Output the (X, Y) coordinate of the center of the cell containing the given text.  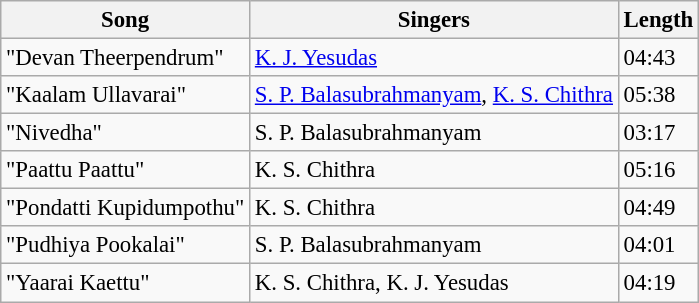
K. J. Yesudas (434, 58)
"Pondatti Kupidumpothu" (126, 208)
Length (658, 20)
"Yaarai Kaettu" (126, 283)
"Devan Theerpendrum" (126, 58)
"Pudhiya Pookalai" (126, 245)
03:17 (658, 133)
Singers (434, 20)
05:38 (658, 95)
"Paattu Paattu" (126, 170)
04:01 (658, 245)
"Nivedha" (126, 133)
04:43 (658, 58)
Song (126, 20)
S. P. Balasubrahmanyam, K. S. Chithra (434, 95)
K. S. Chithra, K. J. Yesudas (434, 283)
04:19 (658, 283)
04:49 (658, 208)
05:16 (658, 170)
"Kaalam Ullavarai" (126, 95)
